Determine the (x, y) coordinate at the center of the cell enclosing the given text.  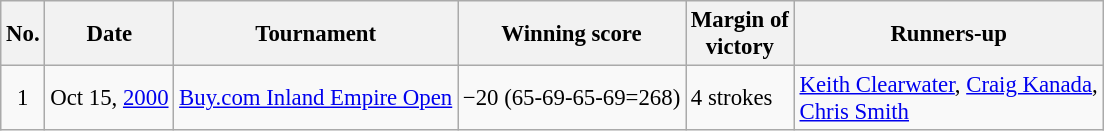
1 (23, 98)
Buy.com Inland Empire Open (316, 98)
Oct 15, 2000 (110, 98)
4 strokes (740, 98)
Keith Clearwater, Craig Kanada, Chris Smith (948, 98)
Margin ofvictory (740, 34)
No. (23, 34)
Date (110, 34)
−20 (65-69-65-69=268) (572, 98)
Tournament (316, 34)
Runners-up (948, 34)
Winning score (572, 34)
